Find where the given text appears and provide that cell's center as [X, Y] coordinate. 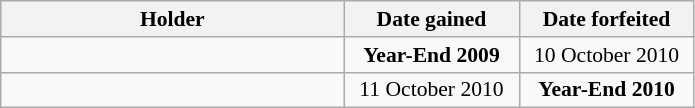
11 October 2010 [432, 90]
Year-End 2010 [606, 90]
Date gained [432, 19]
Date forfeited [606, 19]
10 October 2010 [606, 55]
Holder [172, 19]
Year-End 2009 [432, 55]
